Provide the (x, y) coordinate of the cell's center where the given text is located.  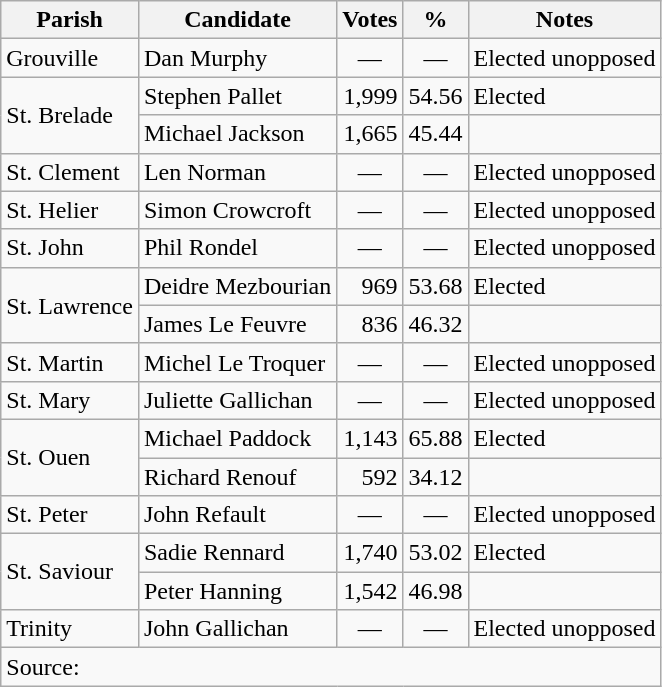
Candidate (237, 20)
John Refault (237, 515)
1,740 (370, 553)
St. Peter (70, 515)
Deidre Mezbourian (237, 286)
1,665 (370, 134)
Source: (331, 667)
St. Saviour (70, 572)
St. Lawrence (70, 305)
Grouville (70, 58)
John Gallichan (237, 629)
969 (370, 286)
Peter Hanning (237, 591)
% (436, 20)
Len Norman (237, 172)
54.56 (436, 96)
Votes (370, 20)
Richard Renouf (237, 477)
Notes (564, 20)
53.02 (436, 553)
St. John (70, 248)
46.98 (436, 591)
Dan Murphy (237, 58)
Michel Le Troquer (237, 362)
St. Helier (70, 210)
St. Mary (70, 400)
592 (370, 477)
James Le Feuvre (237, 324)
Michael Paddock (237, 438)
St. Clement (70, 172)
Stephen Pallet (237, 96)
46.32 (436, 324)
Parish (70, 20)
836 (370, 324)
St. Martin (70, 362)
St. Brelade (70, 115)
45.44 (436, 134)
65.88 (436, 438)
St. Ouen (70, 457)
53.68 (436, 286)
1,542 (370, 591)
1,143 (370, 438)
Michael Jackson (237, 134)
Juliette Gallichan (237, 400)
1,999 (370, 96)
Trinity (70, 629)
Sadie Rennard (237, 553)
Phil Rondel (237, 248)
34.12 (436, 477)
Simon Crowcroft (237, 210)
